Return (X, Y) of the center of cell containing provided text 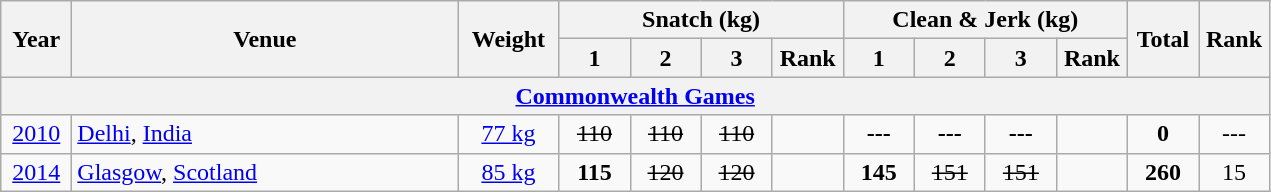
85 kg (508, 172)
15 (1234, 172)
Total (1162, 39)
Glasgow, Scotland (265, 172)
115 (594, 172)
Snatch (kg) (701, 20)
Weight (508, 39)
2010 (36, 134)
260 (1162, 172)
Clean & Jerk (kg) (985, 20)
145 (878, 172)
Delhi, India (265, 134)
0 (1162, 134)
Commonwealth Games (636, 96)
2014 (36, 172)
Year (36, 39)
77 kg (508, 134)
Venue (265, 39)
